Locate the cell with the specified text and output its (x, y) center coordinate. 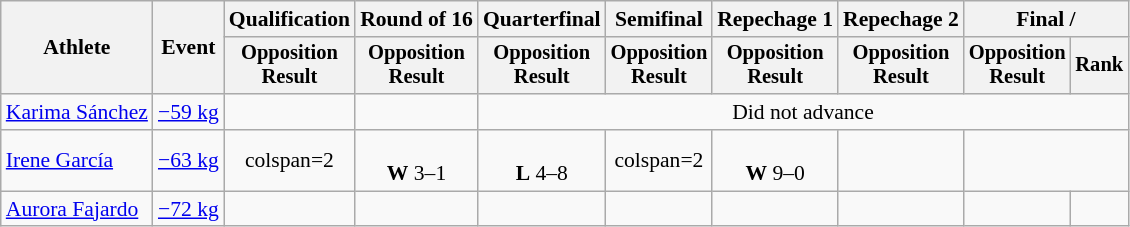
Final / (1046, 19)
Rank (1099, 66)
−72 kg (188, 209)
Semifinal (660, 19)
Karima Sánchez (77, 112)
Event (188, 48)
W 3–1 (416, 160)
W 9–0 (775, 160)
−63 kg (188, 160)
Repechage 2 (901, 19)
Did not advance (803, 112)
Irene García (77, 160)
Round of 16 (416, 19)
L 4–8 (542, 160)
Repechage 1 (775, 19)
Qualification (290, 19)
−59 kg (188, 112)
Athlete (77, 48)
Quarterfinal (542, 19)
Aurora Fajardo (77, 209)
